Pinpoint the cell where the given text exists, returning its [X, Y] midpoint coordinate. 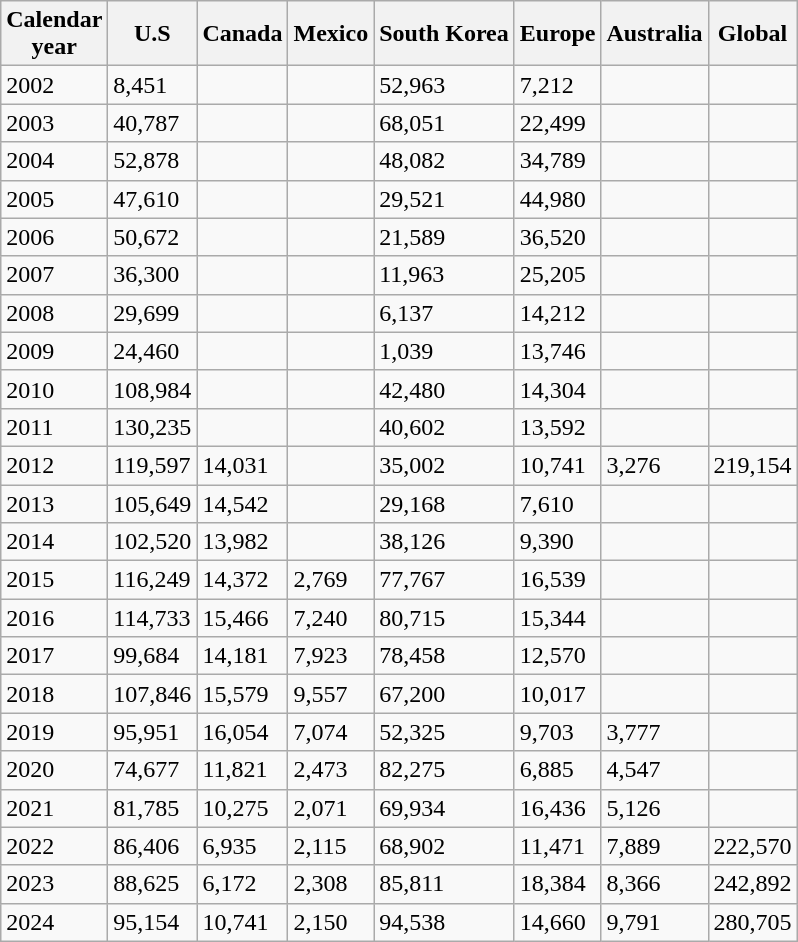
99,684 [152, 656]
South Korea [444, 34]
2011 [54, 427]
7,240 [331, 618]
6,935 [242, 846]
94,538 [444, 922]
8,366 [654, 884]
6,172 [242, 884]
Europe [558, 34]
280,705 [752, 922]
11,821 [242, 770]
50,672 [152, 237]
29,699 [152, 313]
107,846 [152, 694]
11,471 [558, 846]
2019 [54, 732]
13,982 [242, 542]
2024 [54, 922]
68,051 [444, 123]
16,054 [242, 732]
9,791 [654, 922]
47,610 [152, 199]
36,300 [152, 275]
14,304 [558, 389]
2017 [54, 656]
Australia [654, 34]
7,889 [654, 846]
52,963 [444, 85]
2007 [54, 275]
Mexico [331, 34]
2016 [54, 618]
52,878 [152, 161]
15,466 [242, 618]
2013 [54, 503]
2023 [54, 884]
U.S [152, 34]
119,597 [152, 465]
4,547 [654, 770]
242,892 [752, 884]
2012 [54, 465]
2005 [54, 199]
21,589 [444, 237]
38,126 [444, 542]
2020 [54, 770]
29,168 [444, 503]
2018 [54, 694]
7,074 [331, 732]
2,150 [331, 922]
2,473 [331, 770]
2008 [54, 313]
80,715 [444, 618]
2022 [54, 846]
77,767 [444, 580]
82,275 [444, 770]
29,521 [444, 199]
7,212 [558, 85]
219,154 [752, 465]
14,181 [242, 656]
24,460 [152, 351]
Global [752, 34]
2,071 [331, 808]
2004 [54, 161]
8,451 [152, 85]
48,082 [444, 161]
9,557 [331, 694]
95,951 [152, 732]
95,154 [152, 922]
2006 [54, 237]
2014 [54, 542]
42,480 [444, 389]
13,746 [558, 351]
86,406 [152, 846]
35,002 [444, 465]
88,625 [152, 884]
2,769 [331, 580]
10,017 [558, 694]
5,126 [654, 808]
14,660 [558, 922]
67,200 [444, 694]
2003 [54, 123]
15,579 [242, 694]
7,923 [331, 656]
9,390 [558, 542]
85,811 [444, 884]
69,934 [444, 808]
14,372 [242, 580]
16,539 [558, 580]
40,787 [152, 123]
10,275 [242, 808]
40,602 [444, 427]
130,235 [152, 427]
2,115 [331, 846]
14,542 [242, 503]
22,499 [558, 123]
25,205 [558, 275]
44,980 [558, 199]
105,649 [152, 503]
13,592 [558, 427]
116,249 [152, 580]
2,308 [331, 884]
2009 [54, 351]
114,733 [152, 618]
222,570 [752, 846]
2021 [54, 808]
14,212 [558, 313]
9,703 [558, 732]
12,570 [558, 656]
2010 [54, 389]
34,789 [558, 161]
68,902 [444, 846]
6,137 [444, 313]
11,963 [444, 275]
6,885 [558, 770]
1,039 [444, 351]
3,777 [654, 732]
74,677 [152, 770]
52,325 [444, 732]
Calendaryear [54, 34]
14,031 [242, 465]
2002 [54, 85]
2015 [54, 580]
Canada [242, 34]
36,520 [558, 237]
78,458 [444, 656]
108,984 [152, 389]
3,276 [654, 465]
18,384 [558, 884]
15,344 [558, 618]
7,610 [558, 503]
16,436 [558, 808]
81,785 [152, 808]
102,520 [152, 542]
